Capture the cell that displays the provided text and extract its [x, y] central coordinate. 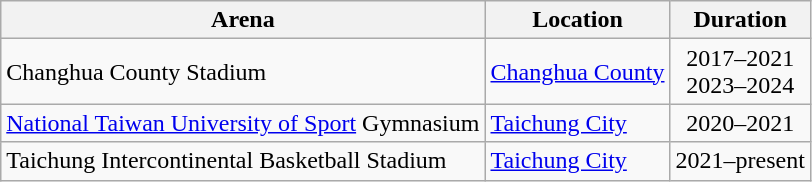
Taichung Intercontinental Basketball Stadium [243, 161]
Duration [740, 20]
2017–20212023–2024 [740, 72]
2021–present [740, 161]
2020–2021 [740, 123]
National Taiwan University of Sport Gymnasium [243, 123]
Arena [243, 20]
Changhua County [578, 72]
Changhua County Stadium [243, 72]
Location [578, 20]
